Pinpoint the cell where the given text exists, returning its (x, y) midpoint coordinate. 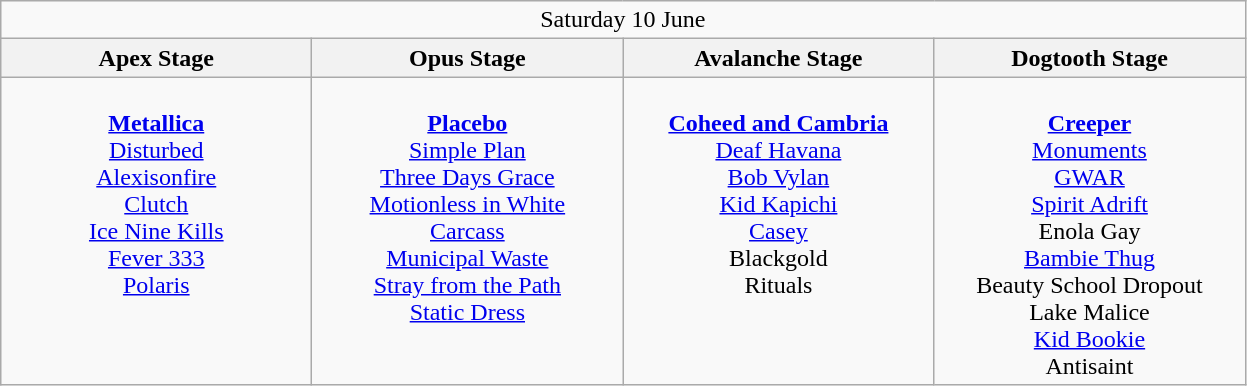
Metallica Disturbed Alexisonfire Clutch Ice Nine Kills Fever 333 Polaris (156, 231)
Dogtooth Stage (1090, 58)
Avalanche Stage (778, 58)
Creeper Monuments GWAR Spirit Adrift Enola Gay Bambie Thug Beauty School Dropout Lake Malice Kid Bookie Antisaint (1090, 231)
Placebo Simple Plan Three Days Grace Motionless in White Carcass Municipal Waste Stray from the Path Static Dress (468, 231)
Opus Stage (468, 58)
Apex Stage (156, 58)
Coheed and Cambria Deaf Havana Bob Vylan Kid Kapichi Casey Blackgold Rituals (778, 231)
Saturday 10 June (623, 20)
